Scan for the cell matching the given text and deliver its [X, Y] coordinate at center. 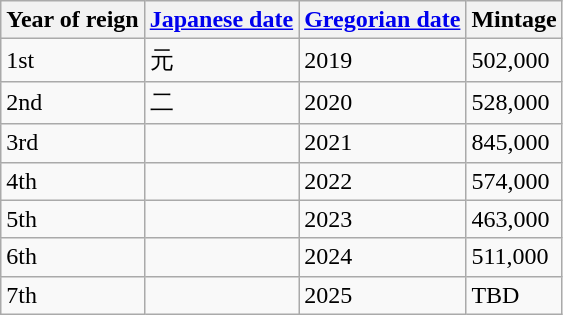
2020 [382, 102]
4th [72, 181]
元 [221, 60]
5th [72, 219]
二 [221, 102]
Mintage [514, 20]
528,000 [514, 102]
Year of reign [72, 20]
Japanese date [221, 20]
TBD [514, 295]
2021 [382, 143]
6th [72, 257]
2023 [382, 219]
463,000 [514, 219]
3rd [72, 143]
2nd [72, 102]
Gregorian date [382, 20]
502,000 [514, 60]
574,000 [514, 181]
2024 [382, 257]
845,000 [514, 143]
2022 [382, 181]
2025 [382, 295]
7th [72, 295]
1st [72, 60]
511,000 [514, 257]
2019 [382, 60]
